Pinpoint the cell where the given text exists, returning its [X, Y] midpoint coordinate. 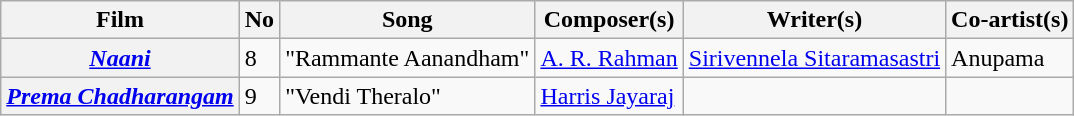
"Rammante Aanandham" [408, 58]
Song [408, 20]
Film [120, 20]
Anupama [1010, 58]
Writer(s) [814, 20]
Harris Jayaraj [609, 96]
Composer(s) [609, 20]
"Vendi Theralo" [408, 96]
A. R. Rahman [609, 58]
8 [259, 58]
Naani [120, 58]
No [259, 20]
Co-artist(s) [1010, 20]
Prema Chadharangam [120, 96]
Sirivennela Sitaramasastri [814, 58]
9 [259, 96]
